For the text-containing cell, return its midpoint in (X, Y) coordinate format. 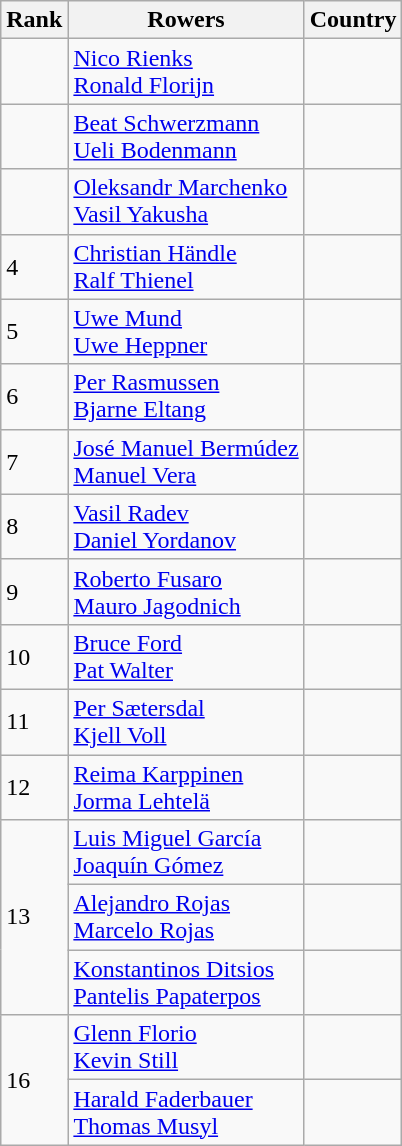
Harald FaderbauerThomas Musyl (186, 1112)
Bruce FordPat Walter (186, 656)
4 (34, 266)
Alejandro RojasMarcelo Rojas (186, 918)
12 (34, 786)
Nico RienksRonald Florijn (186, 72)
Christian HändleRalf Thienel (186, 266)
Roberto FusaroMauro Jagodnich (186, 592)
Vasil RadevDaniel Yordanov (186, 526)
Per RasmussenBjarne Eltang (186, 396)
13 (34, 918)
6 (34, 396)
José Manuel BermúdezManuel Vera (186, 462)
Rowers (186, 20)
Rank (34, 20)
Reima KarppinenJorma Lehtelä (186, 786)
Beat SchwerzmannUeli Bodenmann (186, 136)
Oleksandr MarchenkoVasil Yakusha (186, 202)
Uwe MundUwe Heppner (186, 332)
Country (353, 20)
16 (34, 1080)
11 (34, 722)
Per SætersdalKjell Voll (186, 722)
10 (34, 656)
8 (34, 526)
Konstantinos DitsiosPantelis Papaterpos (186, 982)
Glenn FlorioKevin Still (186, 1048)
9 (34, 592)
5 (34, 332)
Luis Miguel GarcíaJoaquín Gómez (186, 852)
7 (34, 462)
